Output the (X, Y) coordinate of the center of the cell containing the given text.  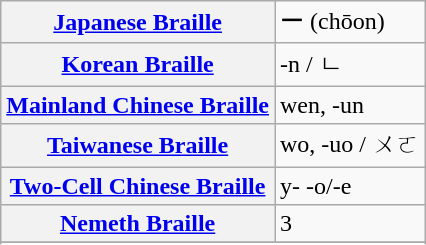
Two-Cell Chinese Braille (138, 185)
y- -o/-e (350, 185)
Mainland Chinese Braille (138, 105)
Korean Braille (138, 64)
Nemeth Braille (138, 224)
-n / ㄴ (350, 64)
ー (chōon) (350, 22)
wo, -uo / ㄨㄛ (350, 146)
Taiwanese Braille (138, 146)
3 (350, 224)
wen, -un (350, 105)
Japanese Braille (138, 22)
